Search for the cell housing the specified text and yield its (X, Y) center coordinate. 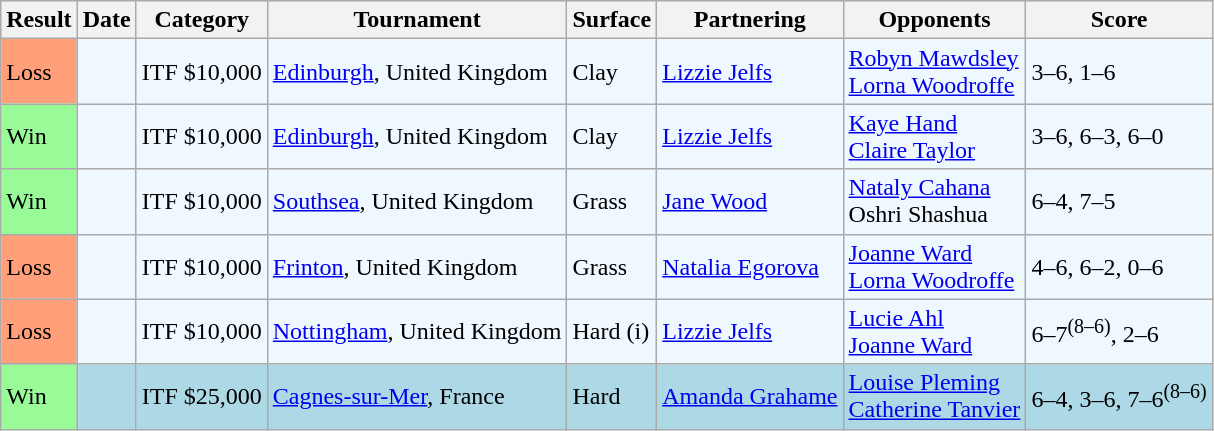
Amanda Grahame (750, 396)
6–7(8–6), 2–6 (1119, 332)
6–4, 7–5 (1119, 202)
Nataly Cahana Oshri Shashua (934, 202)
Date (106, 20)
6–4, 3–6, 7–6(8–6) (1119, 396)
Natalia Egorova (750, 266)
Frinton, United Kingdom (417, 266)
Louise Pleming Catherine Tanvier (934, 396)
Hard (i) (612, 332)
Nottingham, United Kingdom (417, 332)
Result (39, 20)
Category (202, 20)
Kaye Hand Claire Taylor (934, 136)
3–6, 1–6 (1119, 72)
Cagnes-sur-Mer, France (417, 396)
ITF $25,000 (202, 396)
Tournament (417, 20)
Joanne Ward Lorna Woodroffe (934, 266)
Lucie Ahl Joanne Ward (934, 332)
Partnering (750, 20)
Southsea, United Kingdom (417, 202)
Jane Wood (750, 202)
Opponents (934, 20)
Score (1119, 20)
Robyn Mawdsley Lorna Woodroffe (934, 72)
Hard (612, 396)
3–6, 6–3, 6–0 (1119, 136)
Surface (612, 20)
4–6, 6–2, 0–6 (1119, 266)
